Provide the [X, Y] coordinate of the cell's center where the given text is located.  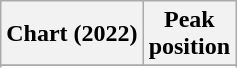
Chart (2022) [72, 34]
Peakposition [189, 34]
